Return the [x, y] coordinate for the center point of the cell that contains the specified text.  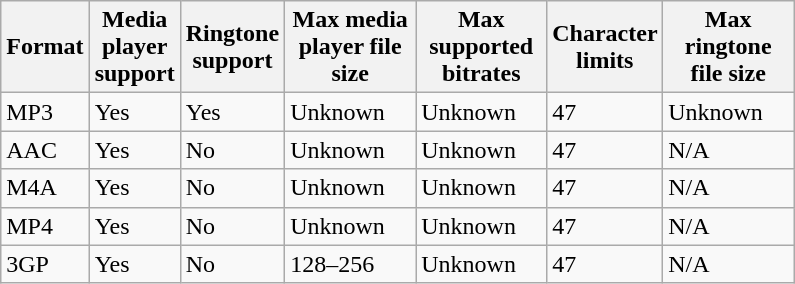
MP4 [45, 226]
Max media player file size [350, 47]
Format [45, 47]
128–256 [350, 264]
MP3 [45, 112]
Max supported bitrates [482, 47]
Max ringtone file size [728, 47]
Character limits [605, 47]
AAC [45, 150]
M4A [45, 188]
Media player support [134, 47]
3GP [45, 264]
Ringtone support [232, 47]
